Determine the (x, y) coordinate at the center of the cell enclosing the given text.  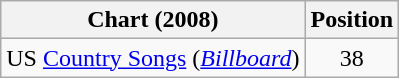
Position (352, 20)
Chart (2008) (153, 20)
US Country Songs (Billboard) (153, 58)
38 (352, 58)
